Return the [x, y] coordinate for the center point of the cell that contains the specified text.  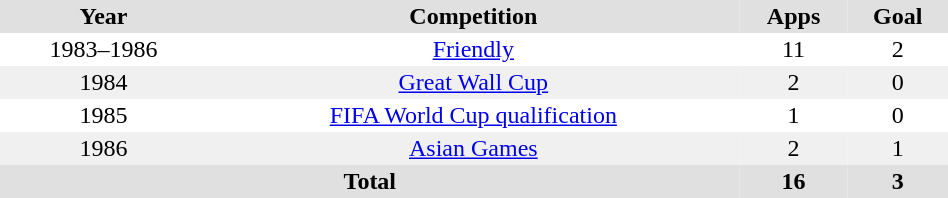
FIFA World Cup qualification [474, 116]
Year [104, 16]
Goal [898, 16]
1984 [104, 82]
16 [794, 182]
3 [898, 182]
Asian Games [474, 148]
Friendly [474, 50]
Great Wall Cup [474, 82]
1986 [104, 148]
Apps [794, 16]
1983–1986 [104, 50]
1985 [104, 116]
11 [794, 50]
Competition [474, 16]
Total [370, 182]
